Identify which cell holds the provided text, then report its (x, y) central coordinate. 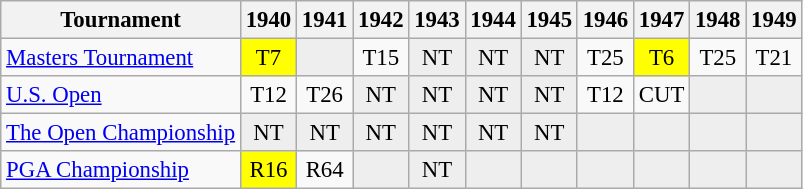
PGA Championship (121, 170)
1944 (493, 20)
T26 (325, 95)
1946 (605, 20)
Masters Tournament (121, 58)
R64 (325, 170)
CUT (661, 95)
T6 (661, 58)
Tournament (121, 20)
1948 (718, 20)
U.S. Open (121, 95)
1949 (774, 20)
T21 (774, 58)
The Open Championship (121, 133)
T15 (381, 58)
1942 (381, 20)
1947 (661, 20)
1940 (268, 20)
1941 (325, 20)
T7 (268, 58)
1943 (437, 20)
1945 (549, 20)
R16 (268, 170)
